Extract the (x, y) coordinate from the center of the cell holding the provided text.  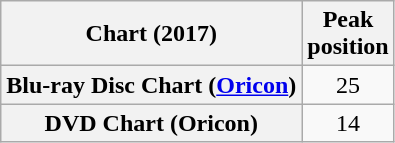
Peak position (348, 34)
14 (348, 123)
DVD Chart (Oricon) (152, 123)
Blu-ray Disc Chart (Oricon) (152, 85)
25 (348, 85)
Chart (2017) (152, 34)
